Output the (x, y) coordinate of the center of the cell containing the given text.  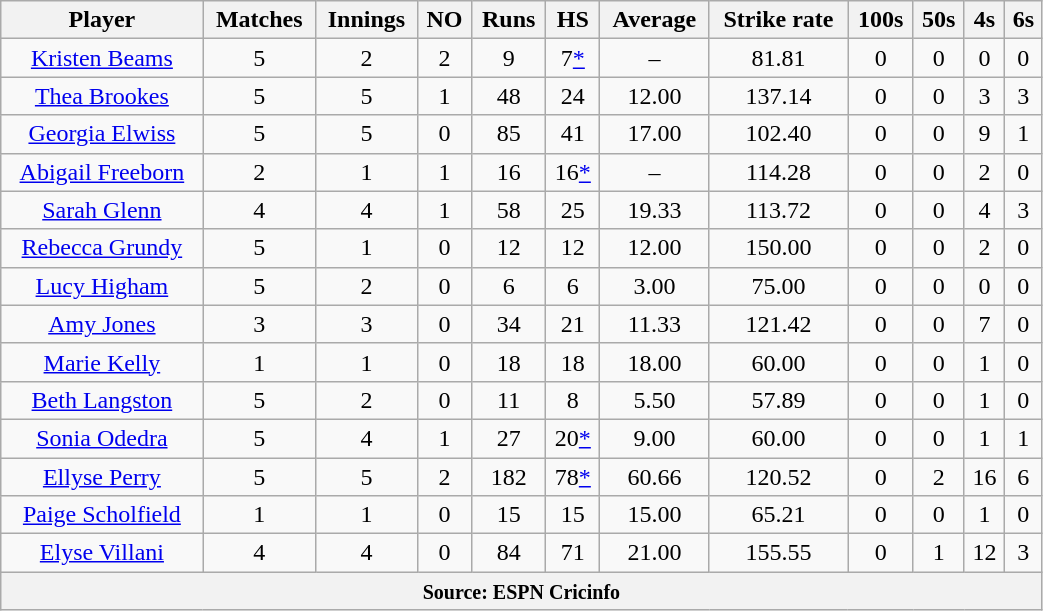
4s (984, 20)
137.14 (778, 96)
34 (509, 324)
Beth Langston (102, 400)
19.33 (654, 210)
Amy Jones (102, 324)
48 (509, 96)
NO (444, 20)
Abigail Freeborn (102, 172)
18.00 (654, 362)
20* (573, 438)
25 (573, 210)
24 (573, 96)
3.00 (654, 286)
Rebecca Grundy (102, 248)
9.00 (654, 438)
Runs (509, 20)
Sonia Odedra (102, 438)
Georgia Elwiss (102, 134)
150.00 (778, 248)
Kristen Beams (102, 58)
78* (573, 477)
Elyse Villani (102, 553)
Thea Brookes (102, 96)
27 (509, 438)
6s (1024, 20)
7 (984, 324)
21.00 (654, 553)
114.28 (778, 172)
Innings (367, 20)
60.66 (654, 477)
16* (573, 172)
8 (573, 400)
100s (880, 20)
Player (102, 20)
15.00 (654, 515)
71 (573, 553)
75.00 (778, 286)
Average (654, 20)
Sarah Glenn (102, 210)
121.42 (778, 324)
84 (509, 553)
102.40 (778, 134)
11 (509, 400)
182 (509, 477)
17.00 (654, 134)
81.81 (778, 58)
7* (573, 58)
Source: ESPN Cricinfo (522, 591)
5.50 (654, 400)
85 (509, 134)
Paige Scholfield (102, 515)
120.52 (778, 477)
Strike rate (778, 20)
65.21 (778, 515)
57.89 (778, 400)
11.33 (654, 324)
Marie Kelly (102, 362)
Matches (259, 20)
155.55 (778, 553)
21 (573, 324)
Ellyse Perry (102, 477)
113.72 (778, 210)
HS (573, 20)
50s (938, 20)
Lucy Higham (102, 286)
58 (509, 210)
41 (573, 134)
